Search for the cell housing the specified text and yield its [X, Y] center coordinate. 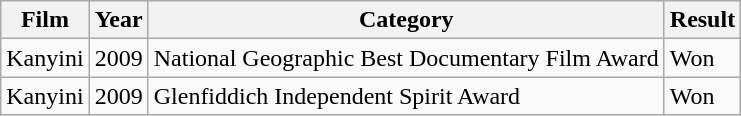
Category [406, 20]
Glenfiddich Independent Spirit Award [406, 96]
Film [45, 20]
Year [118, 20]
Result [702, 20]
National Geographic Best Documentary Film Award [406, 58]
